Return the [x, y] coordinate for the center point of the cell that contains the specified text.  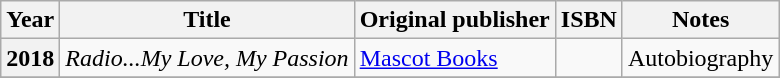
Notes [700, 20]
Year [30, 20]
ISBN [588, 20]
Original publisher [454, 20]
Mascot Books [454, 58]
Radio...My Love, My Passion [207, 58]
Title [207, 20]
Autobiography [700, 58]
2018 [30, 58]
